From the cell containing the given text, extract its center point as (x, y) coordinate. 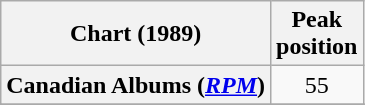
Canadian Albums (RPM) (136, 85)
Peak position (317, 34)
55 (317, 85)
Chart (1989) (136, 34)
